Search for the cell housing the specified text and yield its [x, y] center coordinate. 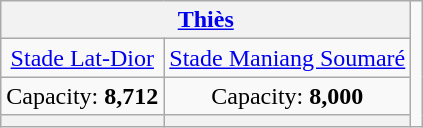
Stade Maniang Soumaré [288, 58]
Stade Lat-Dior [82, 58]
Capacity: 8,712 [82, 96]
Thiès [206, 20]
Capacity: 8,000 [288, 96]
